Output the [X, Y] coordinate of the center of the cell containing the given text.  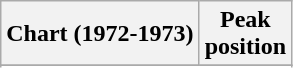
Peak position [245, 34]
Chart (1972-1973) [100, 34]
